Provide the (X, Y) coordinate of the cell's center where the given text is located.  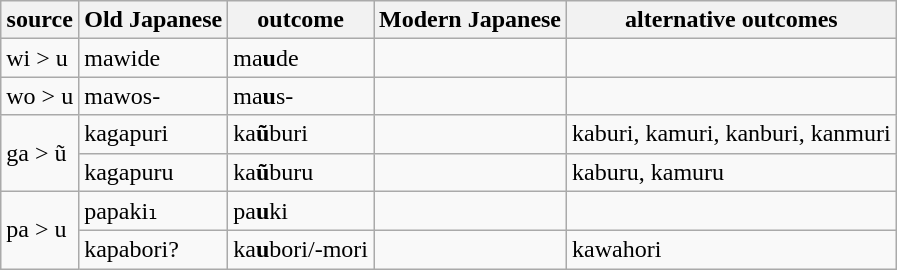
maus- (301, 96)
alternative outcomes (732, 20)
kapabori? (154, 250)
kaũburi (301, 134)
mawide (154, 58)
mawos- (154, 96)
kaburi, kamuri, kanburi, kanmuri (732, 134)
kawahori (732, 250)
kagapuri (154, 134)
Old Japanese (154, 20)
kaburu, kamuru (732, 172)
kagapuru (154, 172)
ga > ũ (40, 153)
wi > u (40, 58)
outcome (301, 20)
pauki (301, 211)
wo > u (40, 96)
Modern Japanese (470, 20)
kaũburu (301, 172)
kaubori/-mori (301, 250)
source (40, 20)
maude (301, 58)
papaki₁ (154, 211)
pa > u (40, 230)
